For the text-containing cell, return its midpoint in (x, y) coordinate format. 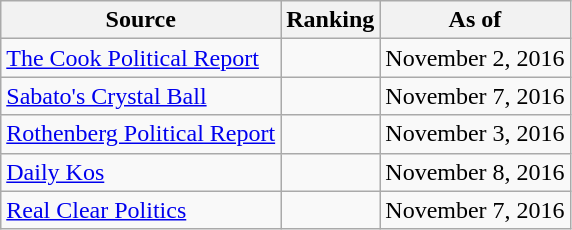
November 2, 2016 (475, 58)
Sabato's Crystal Ball (141, 96)
November 8, 2016 (475, 172)
As of (475, 20)
Rothenberg Political Report (141, 134)
Source (141, 20)
Daily Kos (141, 172)
The Cook Political Report (141, 58)
Ranking (330, 20)
Real Clear Politics (141, 210)
November 3, 2016 (475, 134)
